Detect which cell encompasses the target text, then output its (x, y) center coordinate. 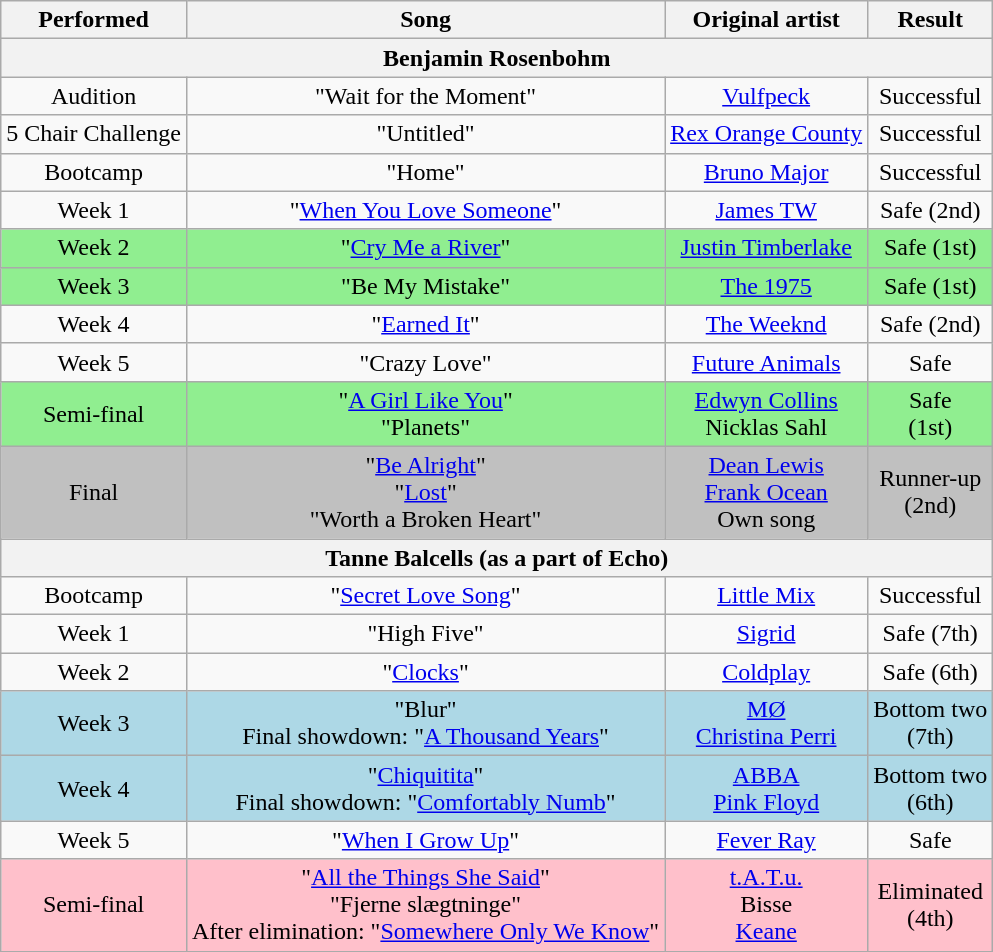
The 1975 (766, 286)
"Cry Me a River" (425, 248)
Safe (6th) (930, 672)
Rex Orange County (766, 134)
Final (94, 492)
Vulfpeck (766, 96)
Benjamin Rosenbohm (497, 58)
t.A.T.u.BisseKeane (766, 905)
Runner-up(2nd) (930, 492)
"When You Love Someone" (425, 210)
Safe(1st) (930, 414)
MØChristina Perri (766, 724)
5 Chair Challenge (94, 134)
Bottom two(6th) (930, 788)
"Chiquitita"Final showdown: "Comfortably Numb" (425, 788)
Edwyn CollinsNicklas Sahl (766, 414)
"Secret Love Song" (425, 596)
"Wait for the Moment" (425, 96)
Eliminated(4th) (930, 905)
Justin Timberlake (766, 248)
"When I Grow Up" (425, 840)
James TW (766, 210)
Little Mix (766, 596)
The Weeknd (766, 324)
Audition (94, 96)
"A Girl Like You""Planets" (425, 414)
Dean LewisFrank OceanOwn song (766, 492)
Original artist (766, 20)
ABBAPink Floyd (766, 788)
Performed (94, 20)
Bottom two(7th) (930, 724)
"Blur"Final showdown: "A Thousand Years" (425, 724)
Fever Ray (766, 840)
"Clocks" (425, 672)
"All the Things She Said""Fjerne slægtninge"After elimination: "Somewhere Only We Know" (425, 905)
Bruno Major (766, 172)
"Be My Mistake" (425, 286)
Future Animals (766, 362)
"Home" (425, 172)
Coldplay (766, 672)
"Be Alright""Lost""Worth a Broken Heart" (425, 492)
"Untitled" (425, 134)
Tanne Balcells (as a part of Echo) (497, 557)
Result (930, 20)
Safe (7th) (930, 634)
"High Five" (425, 634)
Song (425, 20)
Sigrid (766, 634)
"Crazy Love" (425, 362)
"Earned It" (425, 324)
